Provide the [X, Y] coordinate of the cell's center where the given text is located.  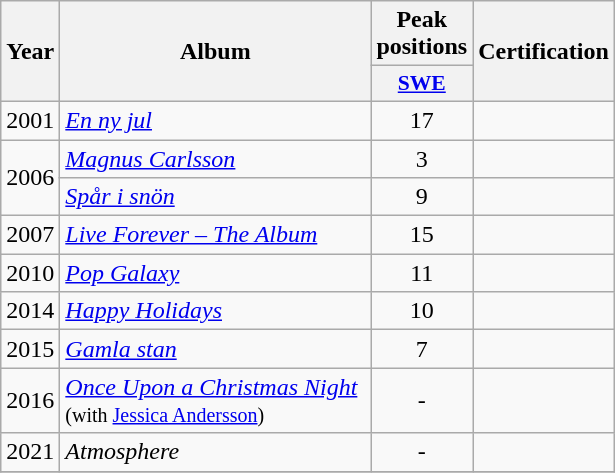
2007 [30, 235]
Atmosphere [216, 452]
Magnus Carlsson [216, 159]
Gamla stan [216, 349]
Pop Galaxy [216, 273]
11 [422, 273]
2010 [30, 273]
2016 [30, 400]
Certification [544, 52]
Peak positions [422, 34]
Album [216, 52]
2001 [30, 120]
2015 [30, 349]
Live Forever – The Album [216, 235]
2021 [30, 452]
17 [422, 120]
2006 [30, 178]
SWE [422, 84]
Spår i snön [216, 197]
7 [422, 349]
15 [422, 235]
Year [30, 52]
10 [422, 311]
9 [422, 197]
2014 [30, 311]
Happy Holidays [216, 311]
En ny jul [216, 120]
Once Upon a Christmas Night (with Jessica Andersson) [216, 400]
3 [422, 159]
